Determine the [x, y] coordinate at the center of the cell enclosing the given text.  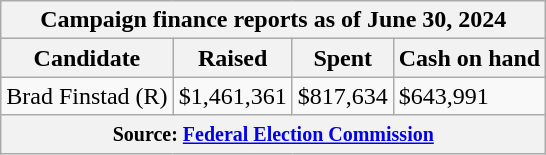
Source: Federal Election Commission [274, 134]
Campaign finance reports as of June 30, 2024 [274, 20]
Spent [342, 58]
Cash on hand [469, 58]
$817,634 [342, 96]
Brad Finstad (R) [87, 96]
Raised [232, 58]
$1,461,361 [232, 96]
$643,991 [469, 96]
Candidate [87, 58]
